For the text-containing cell, return its midpoint in [X, Y] coordinate format. 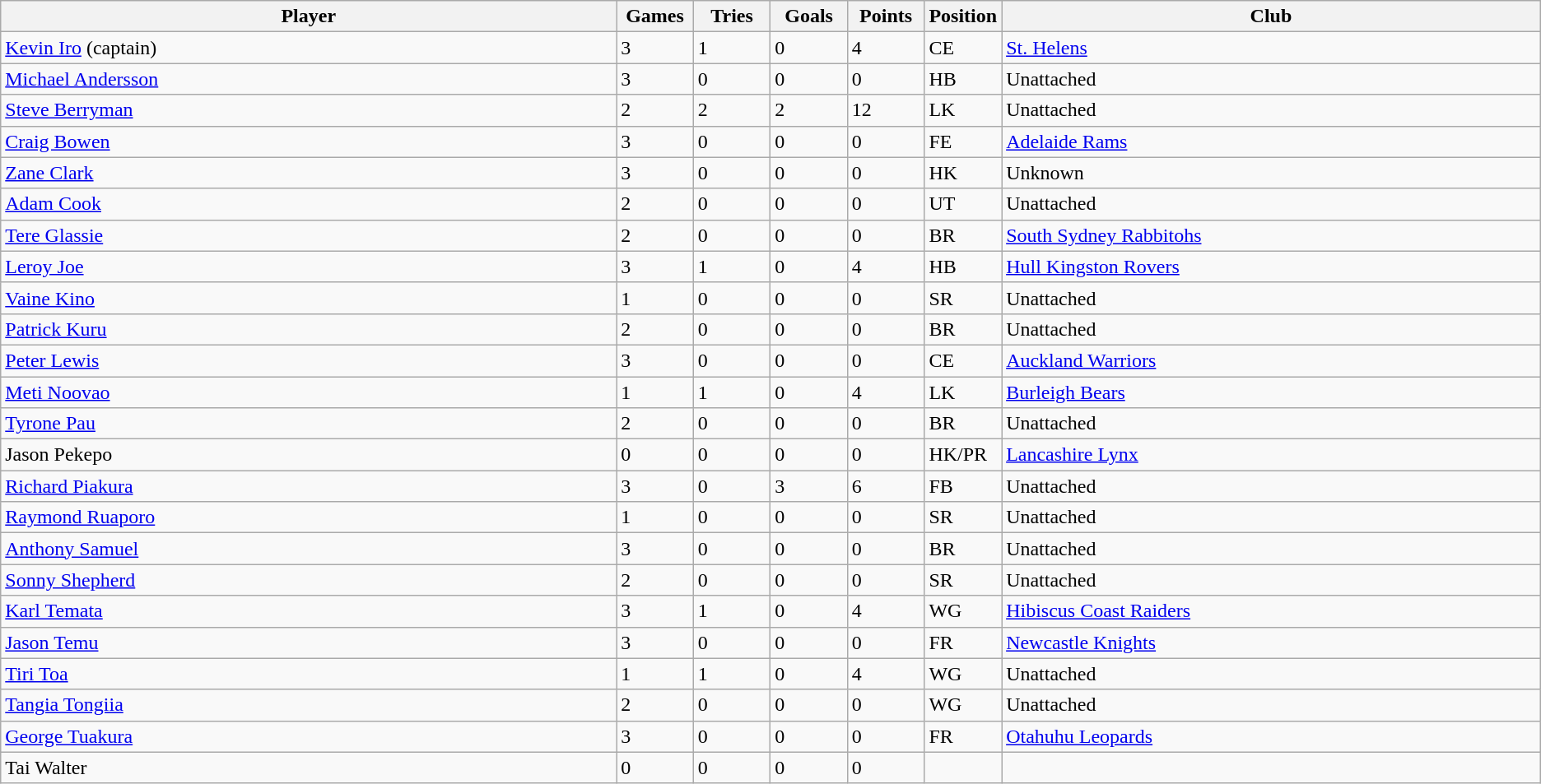
Tries [732, 16]
South Sydney Rabbitohs [1271, 235]
Hull Kingston Rovers [1271, 267]
12 [886, 110]
Peter Lewis [309, 360]
Leroy Joe [309, 267]
Vaine Kino [309, 298]
FB [963, 486]
Adelaide Rams [1271, 141]
Steve Berryman [309, 110]
Otahuhu Leopards [1271, 736]
Jason Pekepo [309, 455]
Tyrone Pau [309, 424]
Unknown [1271, 173]
Adam Cook [309, 204]
Burleigh Bears [1271, 392]
6 [886, 486]
Lancashire Lynx [1271, 455]
Auckland Warriors [1271, 360]
Club [1271, 16]
Tangia Tongiia [309, 705]
Richard Piakura [309, 486]
Raymond Ruaporo [309, 517]
Points [886, 16]
Hibiscus Coast Raiders [1271, 611]
Kevin Iro (captain) [309, 48]
Anthony Samuel [309, 549]
St. Helens [1271, 48]
FE [963, 141]
Craig Bowen [309, 141]
Position [963, 16]
Sonny Shepherd [309, 580]
Tai Walter [309, 768]
Jason Temu [309, 643]
Patrick Kuru [309, 329]
Tere Glassie [309, 235]
Tiri Toa [309, 674]
Karl Temata [309, 611]
Zane Clark [309, 173]
Goals [809, 16]
George Tuakura [309, 736]
Meti Noovao [309, 392]
Newcastle Knights [1271, 643]
Michael Andersson [309, 79]
Games [655, 16]
Player [309, 16]
HK/PR [963, 455]
HK [963, 173]
UT [963, 204]
